Extract the (X, Y) coordinate from the center of the cell holding the provided text.  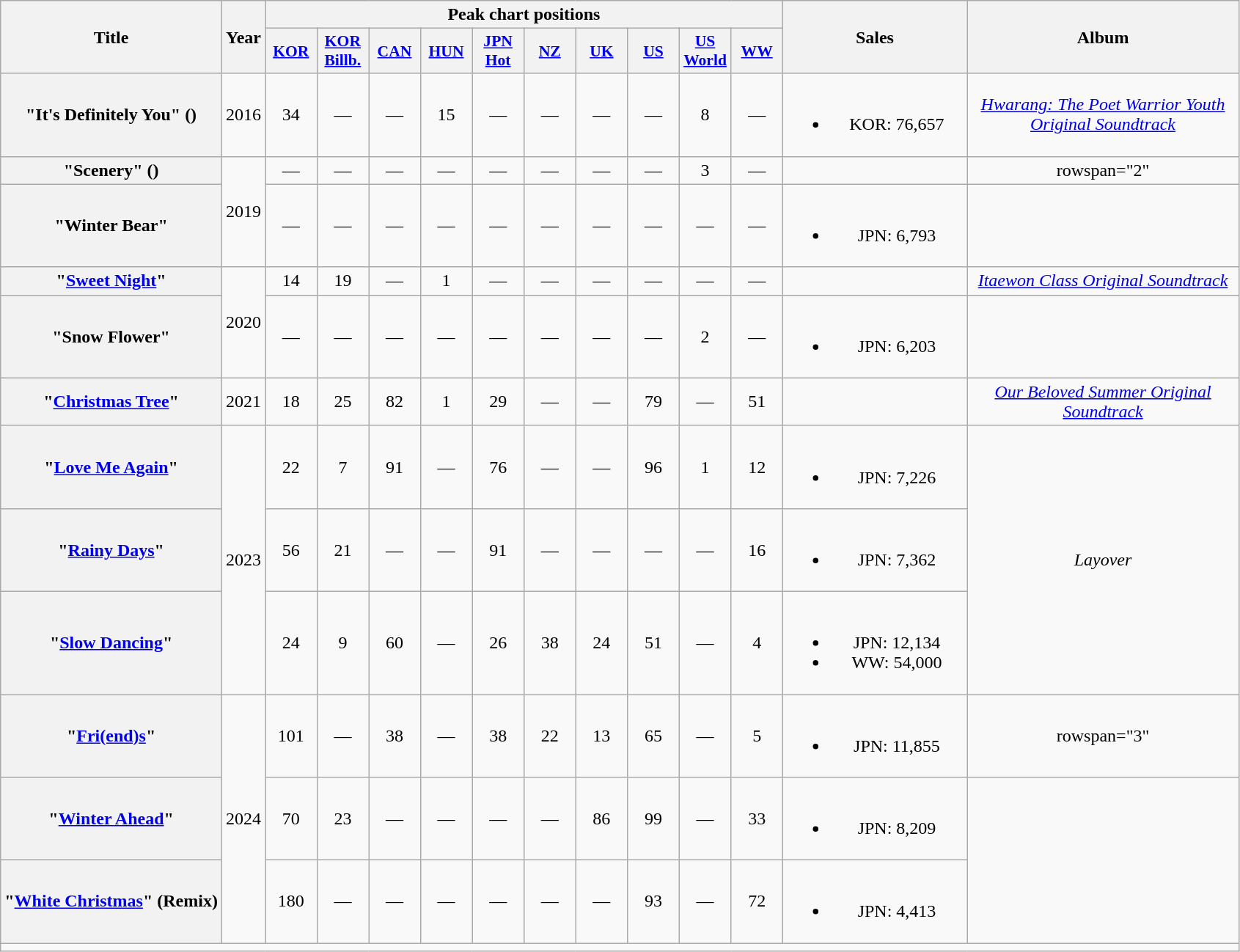
2024 (243, 819)
29 (499, 402)
15 (446, 114)
Peak chart positions (524, 15)
JPN: 12,134WW: 54,000 (874, 642)
21 (343, 550)
2020 (243, 323)
JPN Hot (499, 51)
JPN: 7,226 (874, 466)
KOR: 76,657 (874, 114)
93 (654, 902)
"Snow Flower" (111, 336)
"Rainy Days" (111, 550)
7 (343, 466)
"It's Definitely You" () (111, 114)
JPN: 4,413 (874, 902)
33 (757, 819)
Itaewon Class Original Soundtrack (1103, 281)
Sales (874, 37)
26 (499, 642)
13 (601, 735)
5 (757, 735)
99 (654, 819)
72 (757, 902)
65 (654, 735)
96 (654, 466)
"Love Me Again" (111, 466)
56 (292, 550)
16 (757, 550)
2019 (243, 211)
79 (654, 402)
76 (499, 466)
"Winter Ahead" (111, 819)
UK (601, 51)
180 (292, 902)
14 (292, 281)
18 (292, 402)
JPN: 6,203 (874, 336)
Year (243, 37)
12 (757, 466)
3 (705, 170)
4 (757, 642)
23 (343, 819)
WW (757, 51)
86 (601, 819)
US World (705, 51)
8 (705, 114)
Our Beloved Summer Original Soundtrack (1103, 402)
"Fri(end)s" (111, 735)
rowspan="3" (1103, 735)
Album (1103, 37)
9 (343, 642)
CAN (395, 51)
"White Christmas" (Remix) (111, 902)
HUN (446, 51)
"Slow Dancing" (111, 642)
2 (705, 336)
NZ (550, 51)
70 (292, 819)
"Winter Bear" (111, 226)
2021 (243, 402)
JPN: 7,362 (874, 550)
KORBillb. (343, 51)
2023 (243, 560)
101 (292, 735)
34 (292, 114)
Hwarang: The Poet Warrior Youth Original Soundtrack (1103, 114)
JPN: 11,855 (874, 735)
rowspan="2" (1103, 170)
"Christmas Tree" (111, 402)
JPN: 8,209 (874, 819)
Title (111, 37)
Layover (1103, 560)
KOR (292, 51)
19 (343, 281)
2016 (243, 114)
82 (395, 402)
"Scenery" () (111, 170)
"Sweet Night" (111, 281)
US (654, 51)
60 (395, 642)
25 (343, 402)
JPN: 6,793 (874, 226)
